Return the [x, y] coordinate for the center point of the cell that contains the specified text.  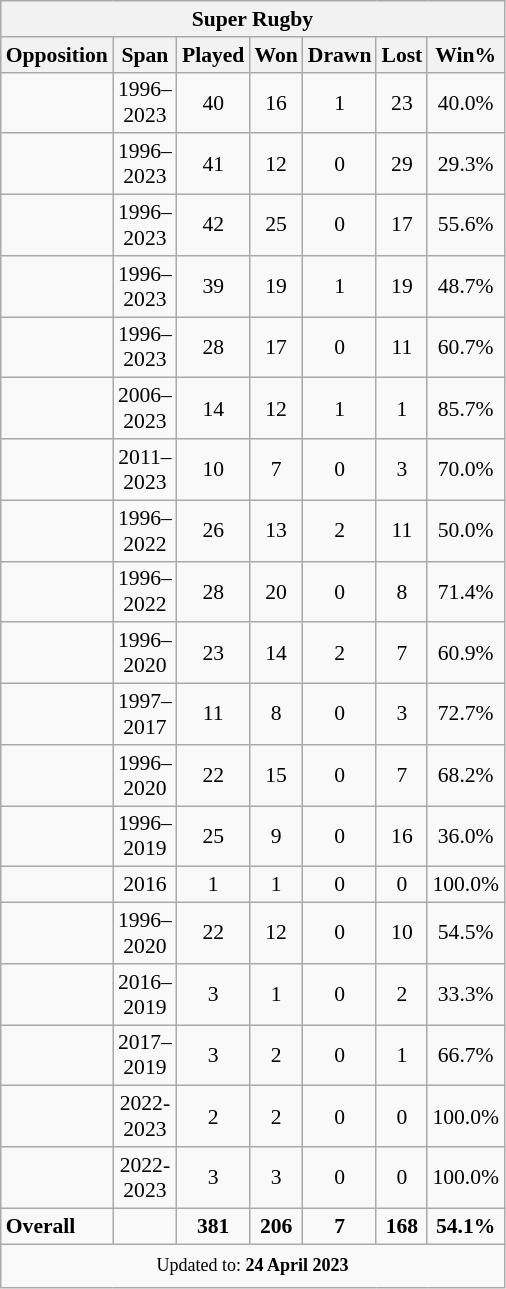
1996–2019 [145, 836]
Win% [466, 55]
2006–2023 [145, 408]
Drawn [340, 55]
Won [276, 55]
2011–2023 [145, 470]
54.5% [466, 934]
40 [213, 102]
42 [213, 226]
2017–2019 [145, 1056]
Opposition [57, 55]
39 [213, 286]
36.0% [466, 836]
50.0% [466, 530]
70.0% [466, 470]
Updated to: 24 April 2023 [252, 1266]
60.7% [466, 348]
2016–2019 [145, 994]
Lost [402, 55]
20 [276, 592]
13 [276, 530]
33.3% [466, 994]
29.3% [466, 164]
381 [213, 1226]
1997–2017 [145, 714]
41 [213, 164]
26 [213, 530]
29 [402, 164]
48.7% [466, 286]
54.1% [466, 1226]
85.7% [466, 408]
Super Rugby [252, 19]
168 [402, 1226]
60.9% [466, 654]
2016 [145, 885]
71.4% [466, 592]
68.2% [466, 776]
Played [213, 55]
66.7% [466, 1056]
15 [276, 776]
72.7% [466, 714]
9 [276, 836]
Span [145, 55]
Overall [57, 1226]
55.6% [466, 226]
206 [276, 1226]
40.0% [466, 102]
